Return (x, y) of the center of cell containing provided text 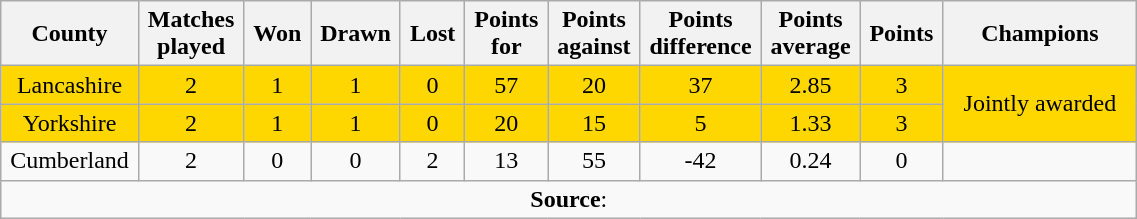
Champions (1040, 34)
1.33 (810, 123)
Drawn (356, 34)
Points average (810, 34)
Source: (569, 199)
Points (902, 34)
55 (594, 161)
Cumberland (70, 161)
Lost (432, 34)
Points for (506, 34)
5 (700, 123)
Won (278, 34)
37 (700, 85)
57 (506, 85)
-42 (700, 161)
County (70, 34)
0.24 (810, 161)
Points against (594, 34)
2.85 (810, 85)
Points difference (700, 34)
Yorkshire (70, 123)
13 (506, 161)
Matches played (191, 34)
15 (594, 123)
Lancashire (70, 85)
Jointly awarded (1040, 104)
